Return the [x, y] coordinate for the center point of the cell that contains the specified text.  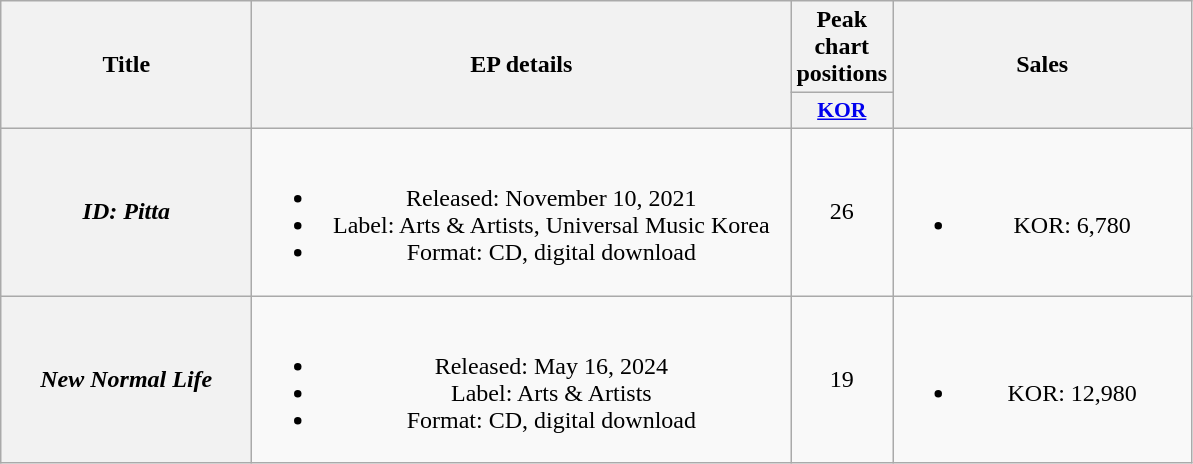
Sales [1042, 65]
KOR: 6,780 [1042, 212]
EP details [522, 65]
26 [842, 212]
19 [842, 380]
KOR: 12,980 [1042, 380]
New Normal Life [126, 380]
Peak chart positions [842, 47]
Released: November 10, 2021Label: Arts & Artists, Universal Music KoreaFormat: CD, digital download [522, 212]
ID: Pitta [126, 212]
Released: May 16, 2024Label: Arts & ArtistsFormat: CD, digital download [522, 380]
Title [126, 65]
KOR [842, 111]
